Return the (X, Y) coordinate for the center point of the cell that contains the specified text.  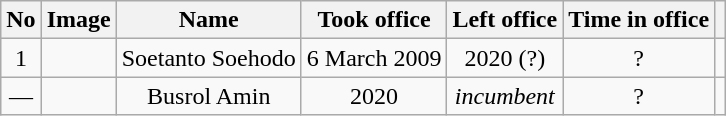
— (21, 96)
Busrol Amin (208, 96)
Soetanto Soehodo (208, 58)
6 March 2009 (374, 58)
No (21, 20)
Time in office (639, 20)
Took office (374, 20)
2020 (374, 96)
2020 (?) (505, 58)
Image (78, 20)
Left office (505, 20)
incumbent (505, 96)
Name (208, 20)
1 (21, 58)
